Output the (X, Y) coordinate of the center of the cell containing the given text.  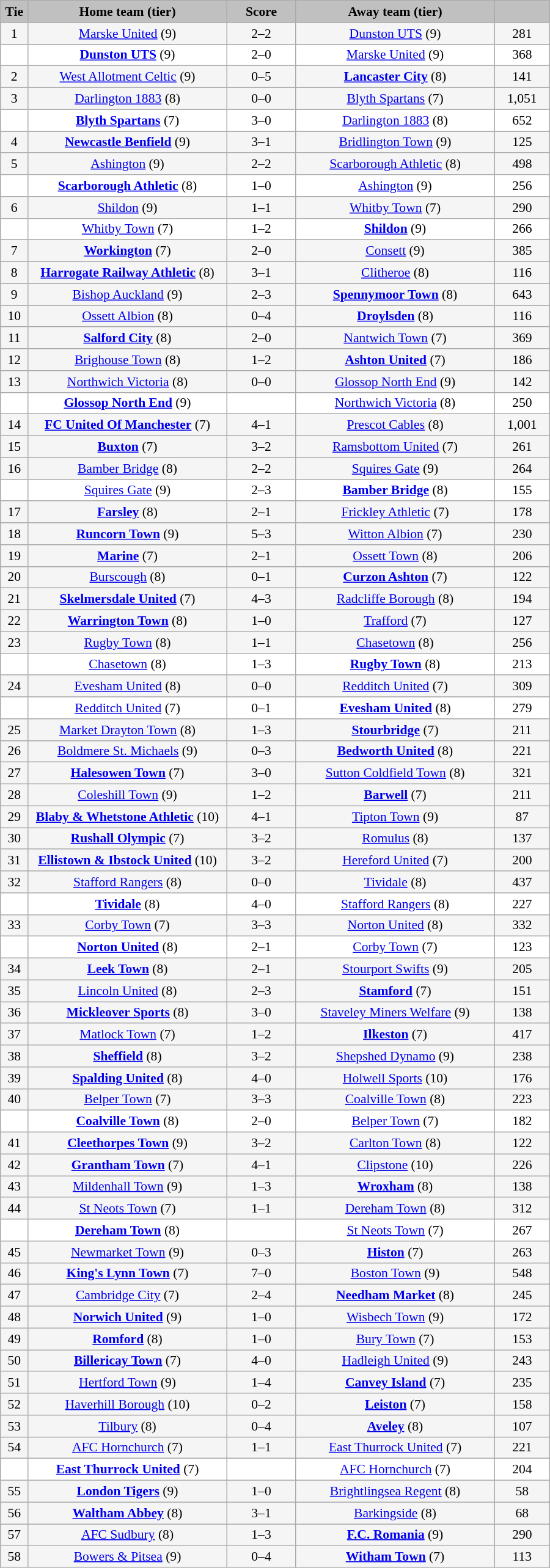
263 (522, 1252)
4 (15, 142)
437 (522, 882)
Norwich United (9) (128, 1318)
Leiston (7) (395, 1404)
33 (15, 925)
9 (15, 294)
Spennymoor Town (8) (395, 294)
Stamford (7) (395, 991)
206 (522, 556)
Romulus (8) (395, 839)
7 (15, 251)
Romford (8) (128, 1339)
Rushall Olympic (7) (128, 839)
Grantham Town (7) (128, 1165)
11 (15, 338)
Hereford United (7) (395, 861)
25 (15, 730)
Boldmere St. Michaels (9) (128, 751)
643 (522, 294)
Score (261, 12)
45 (15, 1252)
Warrington Town (8) (128, 621)
Marine (7) (128, 556)
176 (522, 1078)
151 (522, 991)
0–2 (261, 1404)
Farsley (8) (128, 512)
1 (15, 34)
36 (15, 1013)
332 (522, 925)
652 (522, 120)
Bishop Auckland (9) (128, 294)
17 (15, 512)
19 (15, 556)
38 (15, 1056)
Barkingside (8) (395, 1513)
1–4 (261, 1383)
6 (15, 208)
87 (522, 817)
Leek Town (8) (128, 969)
Tipton Town (9) (395, 817)
Trafford (7) (395, 621)
Ramsbottom United (7) (395, 447)
123 (522, 947)
385 (522, 251)
40 (15, 1099)
Curzon Ashton (7) (395, 577)
Witton Albion (7) (395, 534)
Skelmersdale United (7) (128, 599)
230 (522, 534)
Staveley Miners Welfare (9) (395, 1013)
Workington (7) (128, 251)
22 (15, 621)
5 (15, 164)
Salford City (8) (128, 338)
205 (522, 969)
281 (522, 34)
Billericay Town (7) (128, 1361)
54 (15, 1448)
Bedworth United (8) (395, 751)
1,001 (522, 425)
Stourbridge (7) (395, 730)
Tie (15, 12)
39 (15, 1078)
5–3 (261, 534)
Wisbech Town (9) (395, 1318)
368 (522, 55)
31 (15, 861)
Brightlingsea Regent (8) (395, 1492)
Sutton Coldfield Town (8) (395, 773)
Radcliffe Borough (8) (395, 599)
Blaby & Whetstone Athletic (10) (128, 817)
Nantwich Town (7) (395, 338)
Spalding United (8) (128, 1078)
137 (522, 839)
107 (522, 1426)
Barwell (7) (395, 795)
18 (15, 534)
Runcorn Town (9) (128, 534)
Needham Market (8) (395, 1296)
27 (15, 773)
8 (15, 273)
30 (15, 839)
213 (522, 665)
Aveley (8) (395, 1426)
Carlton Town (8) (395, 1143)
34 (15, 969)
Mildenhall Town (9) (128, 1187)
Newmarket Town (9) (128, 1252)
141 (522, 77)
142 (522, 382)
0–5 (261, 77)
Droylsden (8) (395, 316)
312 (522, 1209)
51 (15, 1383)
41 (15, 1143)
49 (15, 1339)
Boston Town (9) (395, 1274)
London Tigers (9) (128, 1492)
F.C. Romania (9) (395, 1535)
FC United Of Manchester (7) (128, 425)
153 (522, 1339)
264 (522, 469)
35 (15, 991)
12 (15, 360)
42 (15, 1165)
Haverhill Borough (10) (128, 1404)
279 (522, 708)
57 (15, 1535)
32 (15, 882)
52 (15, 1404)
Lancaster City (8) (395, 77)
321 (522, 773)
Clipstone (10) (395, 1165)
Prescot Cables (8) (395, 425)
204 (522, 1470)
20 (15, 577)
243 (522, 1361)
127 (522, 621)
Brighouse Town (8) (128, 360)
Cambridge City (7) (128, 1296)
158 (522, 1404)
235 (522, 1383)
King's Lynn Town (7) (128, 1274)
Bridlington Town (9) (395, 142)
182 (522, 1121)
29 (15, 817)
223 (522, 1099)
Market Drayton Town (8) (128, 730)
Wroxham (8) (395, 1187)
43 (15, 1187)
194 (522, 599)
Bowers & Pitsea (9) (128, 1557)
Home team (tier) (128, 12)
21 (15, 599)
Histon (7) (395, 1252)
Hadleigh United (9) (395, 1361)
Ossett Town (8) (395, 556)
Away team (tier) (395, 12)
2–4 (261, 1296)
68 (522, 1513)
26 (15, 751)
53 (15, 1426)
56 (15, 1513)
Consett (9) (395, 251)
Waltham Abbey (8) (128, 1513)
250 (522, 403)
172 (522, 1318)
Hertford Town (9) (128, 1383)
Ashton United (7) (395, 360)
Buxton (7) (128, 447)
Ossett Albion (8) (128, 316)
24 (15, 687)
261 (522, 447)
200 (522, 861)
266 (522, 229)
46 (15, 1274)
Holwell Sports (10) (395, 1078)
227 (522, 904)
14 (15, 425)
267 (522, 1230)
4–3 (261, 599)
55 (15, 1492)
Lincoln United (8) (128, 991)
Cleethorpes Town (9) (128, 1143)
498 (522, 164)
125 (522, 142)
3 (15, 99)
Halesowen Town (7) (128, 773)
28 (15, 795)
Sheffield (8) (128, 1056)
178 (522, 512)
50 (15, 1361)
13 (15, 382)
Harrogate Railway Athletic (8) (128, 273)
113 (522, 1557)
Canvey Island (7) (395, 1383)
2 (15, 77)
Newcastle Benfield (9) (128, 142)
47 (15, 1296)
Mickleover Sports (8) (128, 1013)
AFC Sudbury (8) (128, 1535)
Burscough (8) (128, 577)
Clitheroe (8) (395, 273)
245 (522, 1296)
48 (15, 1318)
Coleshill Town (9) (128, 795)
Shepshed Dynamo (9) (395, 1056)
Matlock Town (7) (128, 1035)
186 (522, 360)
37 (15, 1035)
Ellistown & Ibstock United (10) (128, 861)
West Allotment Celtic (9) (128, 77)
Witham Town (7) (395, 1557)
226 (522, 1165)
23 (15, 643)
Bury Town (7) (395, 1339)
Stourport Swifts (9) (395, 969)
16 (15, 469)
Frickley Athletic (7) (395, 512)
238 (522, 1056)
417 (522, 1035)
155 (522, 490)
1,051 (522, 99)
Ilkeston (7) (395, 1035)
369 (522, 338)
10 (15, 316)
15 (15, 447)
548 (522, 1274)
7–0 (261, 1274)
Tilbury (8) (128, 1426)
44 (15, 1209)
309 (522, 687)
